Find where the given text appears and provide that cell's center as (x, y) coordinate. 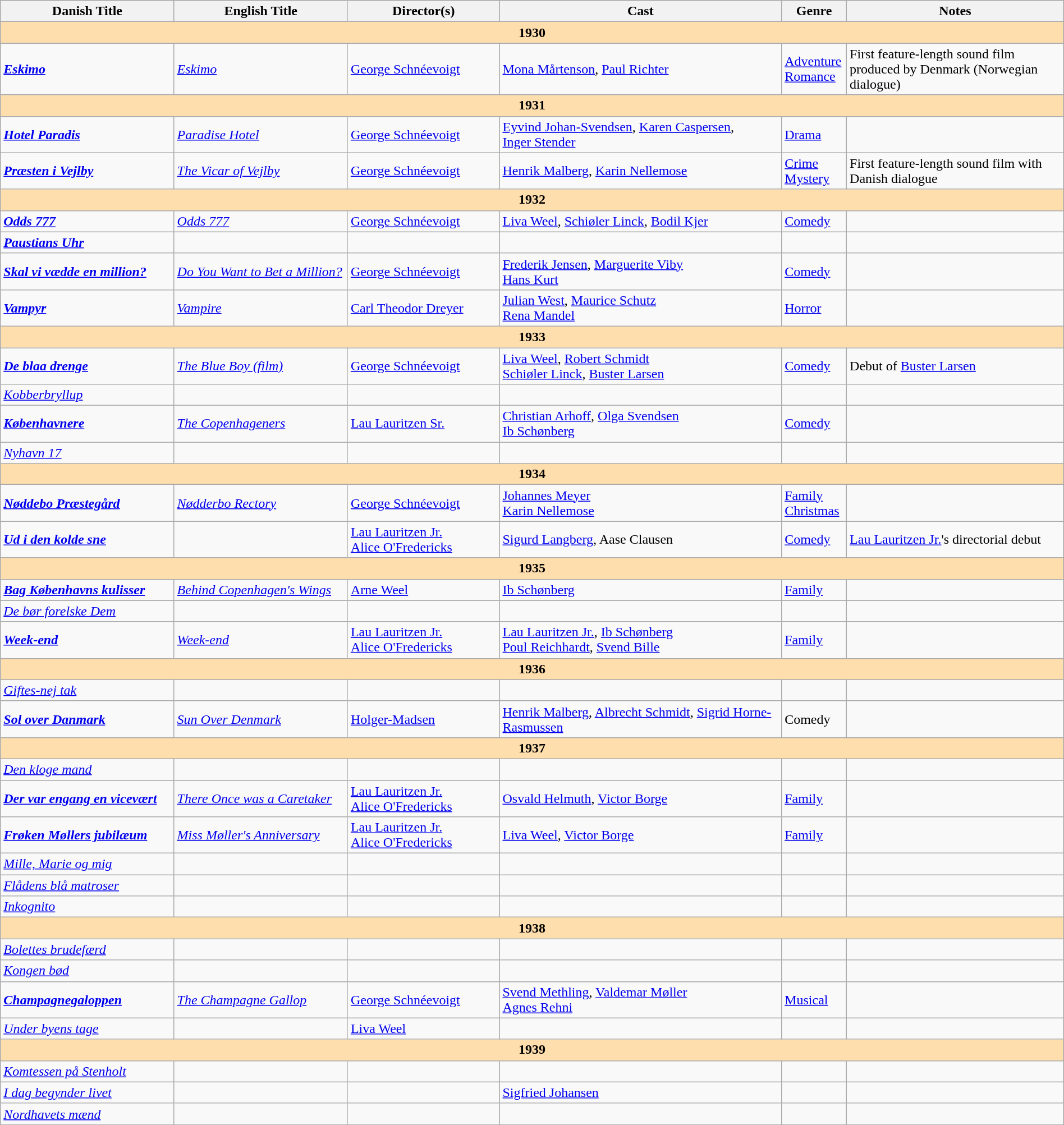
Liva Weel, Schiøler Linck, Bodil Kjer (641, 221)
The Copenhageners (260, 424)
Københavnere (88, 424)
Svend Methling, Valdemar MøllerAgnes Rehni (641, 1000)
1938 (532, 928)
Mona Mårtenson, Paul Richter (641, 69)
Sigfried Johansen (641, 1092)
Henrik Malberg, Karin Nellemose (641, 171)
Skal vi vædde en million? (88, 272)
Genre (814, 11)
Cast (641, 11)
1937 (532, 748)
1930 (532, 33)
Den kloge mand (88, 769)
There Once was a Caretaker (260, 798)
1936 (532, 669)
Lau Lauritzen Jr.'s directorial debut (955, 540)
Mille, Marie og mig (88, 864)
Danish Title (88, 11)
FamilyChristmas (814, 503)
Horror (814, 307)
Behind Copenhagen's Wings (260, 590)
First feature-length sound film with Danish dialogue (955, 171)
Osvald Helmuth, Victor Borge (641, 798)
Miss Møller's Anniversary (260, 835)
Johannes Meyer Karin Nellemose (641, 503)
English Title (260, 11)
Eyvind Johan-Svendsen, Karen Caspersen, Inger Stender (641, 135)
Hotel Paradis (88, 135)
Bag Københavns kulisser (88, 590)
Flådens blå matroser (88, 885)
Christian Arhoff, Olga SvendsenIb Schønberg (641, 424)
Musical (814, 1000)
Paradise Hotel (260, 135)
De blaa drenge (88, 366)
Adventure Romance (814, 69)
Sun Over Denmark (260, 719)
Sigurd Langberg, Aase Clausen (641, 540)
The Blue Boy (film) (260, 366)
Nødderbo Rectory (260, 503)
Liva Weel (423, 1028)
1933 (532, 337)
Do You Want to Bet a Million? (260, 272)
Frederik Jensen, Marguerite VibyHans Kurt (641, 272)
Sol over Danmark (88, 719)
Komtessen på Stenholt (88, 1071)
Carl Theodor Dreyer (423, 307)
1932 (532, 200)
Debut of Buster Larsen (955, 366)
Crime Mystery (814, 171)
Director(s) (423, 11)
Kongen bød (88, 971)
Nordhavets mænd (88, 1114)
Holger-Madsen (423, 719)
1935 (532, 568)
Der var engang en vicevært (88, 798)
Lau Lauritzen Jr., Ib SchønbergPoul Reichhardt, Svend Bille (641, 640)
Ud i den kolde sne (88, 540)
Arne Weel (423, 590)
Henrik Malberg, Albrecht Schmidt, Sigrid Horne-Rasmussen (641, 719)
Vampire (260, 307)
Paustians Uhr (88, 242)
Lau Lauritzen Sr. (423, 424)
Præsten i Vejlby (88, 171)
Ib Schønberg (641, 590)
Julian West, Maurice SchutzRena Mandel (641, 307)
Under byens tage (88, 1028)
Notes (955, 11)
Vampyr (88, 307)
Nøddebo Præstegård (88, 503)
Giftes-nej tak (88, 690)
Liva Weel, Robert Schmidt Schiøler Linck, Buster Larsen (641, 366)
First feature-length sound film produced by Denmark (Norwegian dialogue) (955, 69)
Drama (814, 135)
Nyhavn 17 (88, 453)
Bolettes brudefærd (88, 949)
The Champagne Gallop (260, 1000)
I dag begynder livet (88, 1092)
The Vicar of Vejlby (260, 171)
1931 (532, 105)
1934 (532, 474)
Frøken Møllers jubilæum (88, 835)
Inkognito (88, 907)
Liva Weel, Victor Borge (641, 835)
Kobberbryllup (88, 395)
1939 (532, 1050)
De bør forelske Dem (88, 611)
Champagnegaloppen (88, 1000)
